Detect which cell encompasses the target text, then output its [x, y] center coordinate. 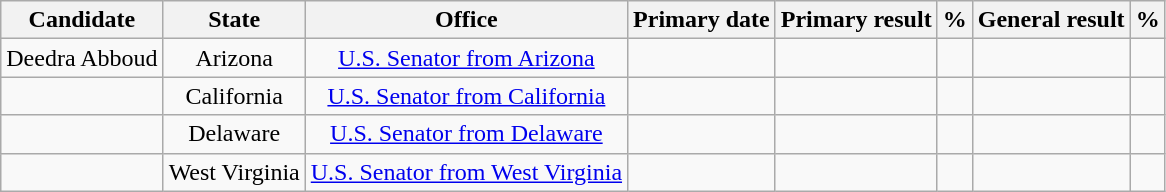
U.S. Senator from Arizona [466, 58]
U.S. Senator from West Virginia [466, 172]
California [234, 96]
Primary date [702, 20]
Arizona [234, 58]
Deedra Abboud [82, 58]
General result [1051, 20]
Candidate [82, 20]
West Virginia [234, 172]
Delaware [234, 134]
Primary result [856, 20]
U.S. Senator from Delaware [466, 134]
Office [466, 20]
U.S. Senator from California [466, 96]
State [234, 20]
